From the cell containing the given text, extract its center point as [X, Y] coordinate. 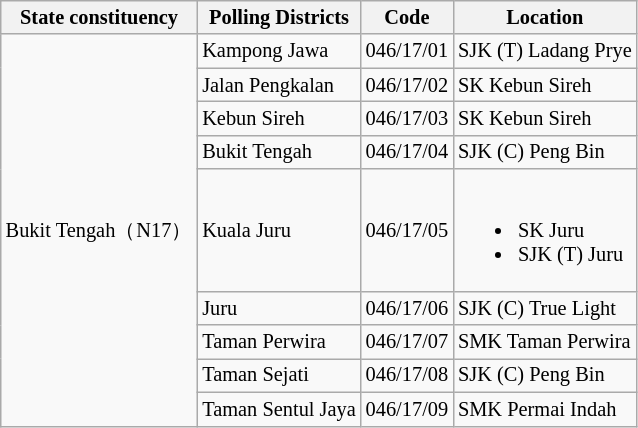
Juru [278, 308]
046/17/09 [407, 409]
Kebun Sireh [278, 118]
046/17/04 [407, 152]
046/17/05 [407, 230]
046/17/06 [407, 308]
Bukit Tengah [278, 152]
Kuala Juru [278, 230]
SMK Permai Indah [545, 409]
Location [545, 17]
SK JuruSJK (T) Juru [545, 230]
Taman Sejati [278, 375]
SMK Taman Perwira [545, 342]
Jalan Pengkalan [278, 85]
Taman Perwira [278, 342]
046/17/08 [407, 375]
046/17/01 [407, 51]
Code [407, 17]
046/17/07 [407, 342]
046/17/02 [407, 85]
Bukit Tengah（N17） [100, 230]
SJK (T) Ladang Prye [545, 51]
State constituency [100, 17]
Taman Sentul Jaya [278, 409]
Kampong Jawa [278, 51]
SJK (C) True Light [545, 308]
046/17/03 [407, 118]
Polling Districts [278, 17]
